Search for the cell housing the specified text and yield its [x, y] center coordinate. 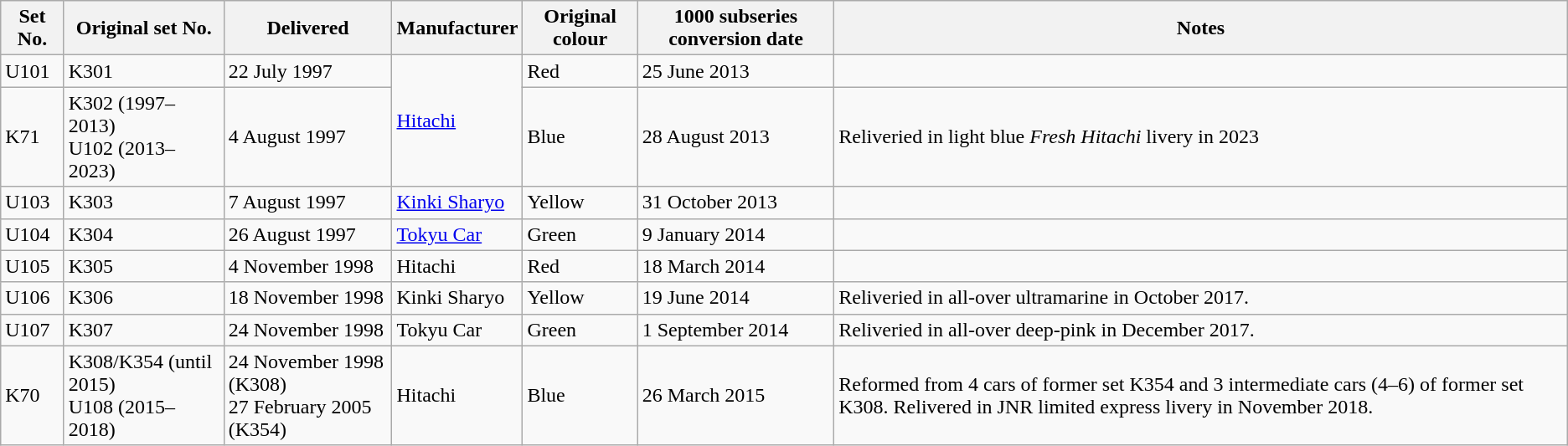
Manufacturer [457, 28]
Original set No. [144, 28]
K70 [32, 395]
7 August 1997 [308, 202]
Reliveried in all-over ultramarine in October 2017. [1201, 298]
K304 [144, 234]
Reformed from 4 cars of former set K354 and 3 intermediate cars (4–6) of former set K308. Relivered in JNR limited express livery in November 2018. [1201, 395]
Notes [1201, 28]
4 November 1998 [308, 266]
K305 [144, 266]
31 October 2013 [735, 202]
Original colour [580, 28]
25 June 2013 [735, 71]
K307 [144, 330]
26 March 2015 [735, 395]
K71 [32, 137]
26 August 1997 [308, 234]
K308/K354 (until 2015)U108 (2015–2018) [144, 395]
Delivered [308, 28]
U104 [32, 234]
K301 [144, 71]
K302 (1997–2013)U102 (2013–2023) [144, 137]
18 November 1998 [308, 298]
24 November 1998 [308, 330]
19 June 2014 [735, 298]
9 January 2014 [735, 234]
1 September 2014 [735, 330]
18 March 2014 [735, 266]
4 August 1997 [308, 137]
U107 [32, 330]
Set No. [32, 28]
U101 [32, 71]
U105 [32, 266]
U103 [32, 202]
K303 [144, 202]
K306 [144, 298]
Reliveried in light blue Fresh Hitachi livery in 2023 [1201, 137]
Reliveried in all-over deep-pink in December 2017. [1201, 330]
1000 subseries conversion date [735, 28]
28 August 2013 [735, 137]
U106 [32, 298]
22 July 1997 [308, 71]
24 November 1998 (K308)27 February 2005 (K354) [308, 395]
